Return the (X, Y) coordinate for the center point of the cell that contains the specified text.  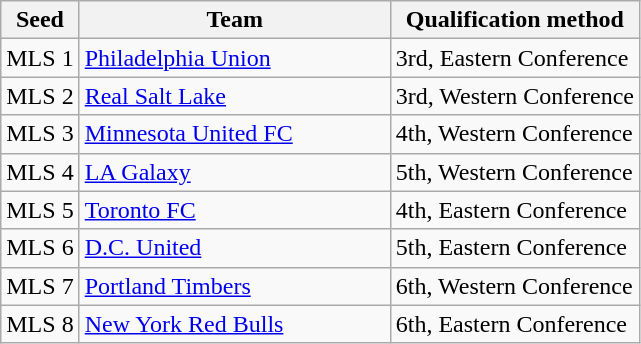
3rd, Eastern Conference (514, 58)
5th, Western Conference (514, 172)
LA Galaxy (234, 172)
MLS 1 (40, 58)
6th, Eastern Conference (514, 324)
3rd, Western Conference (514, 96)
Qualification method (514, 20)
Toronto FC (234, 210)
MLS 6 (40, 248)
5th, Eastern Conference (514, 248)
MLS 4 (40, 172)
MLS 7 (40, 286)
MLS 3 (40, 134)
D.C. United (234, 248)
6th, Western Conference (514, 286)
MLS 5 (40, 210)
MLS 8 (40, 324)
New York Red Bulls (234, 324)
Team (234, 20)
Seed (40, 20)
Real Salt Lake (234, 96)
4th, Western Conference (514, 134)
4th, Eastern Conference (514, 210)
Portland Timbers (234, 286)
MLS 2 (40, 96)
Minnesota United FC (234, 134)
Philadelphia Union (234, 58)
